Extract the (X, Y) coordinate from the center of the cell holding the provided text.  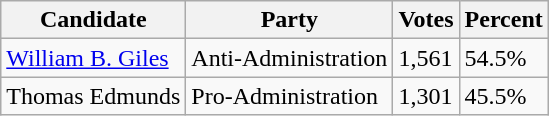
Candidate (94, 20)
Votes (426, 20)
Percent (504, 20)
1,561 (426, 58)
Pro-Administration (290, 96)
Anti-Administration (290, 58)
1,301 (426, 96)
45.5% (504, 96)
54.5% (504, 58)
Thomas Edmunds (94, 96)
William B. Giles (94, 58)
Party (290, 20)
